Pinpoint the cell where the given text exists, returning its [x, y] midpoint coordinate. 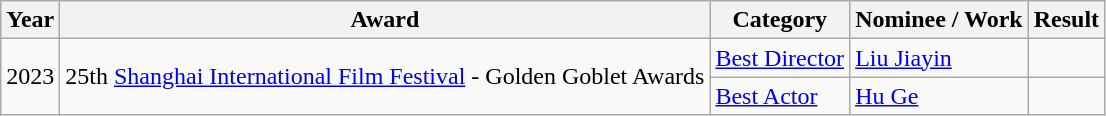
Hu Ge [940, 96]
Result [1066, 20]
Category [780, 20]
Best Actor [780, 96]
Liu Jiayin [940, 58]
25th Shanghai International Film Festival - Golden Goblet Awards [385, 77]
Year [30, 20]
2023 [30, 77]
Best Director [780, 58]
Award [385, 20]
Nominee / Work [940, 20]
